Pinpoint the cell where the given text exists, returning its [X, Y] midpoint coordinate. 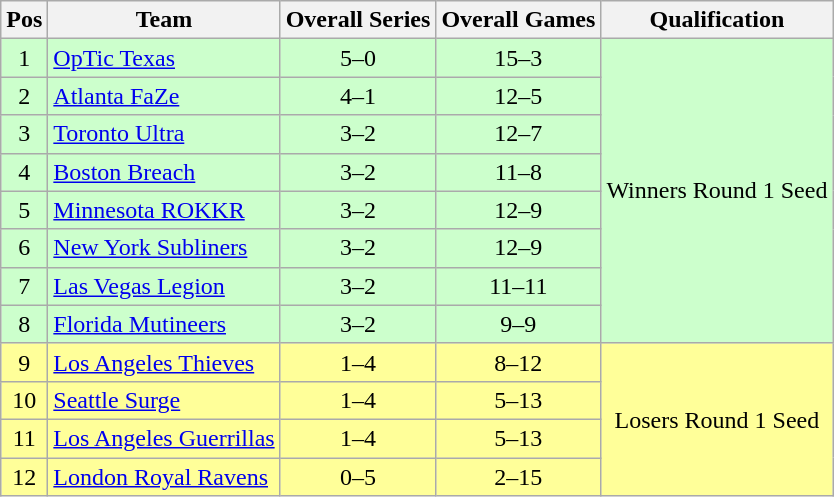
10 [24, 400]
2–15 [518, 477]
1 [24, 58]
5–0 [358, 58]
4 [24, 172]
9 [24, 362]
Florida Mutineers [164, 324]
11–8 [518, 172]
5 [24, 210]
12 [24, 477]
4–1 [358, 96]
12–5 [518, 96]
OpTic Texas [164, 58]
11 [24, 438]
London Royal Ravens [164, 477]
Winners Round 1 Seed [717, 191]
15–3 [518, 58]
6 [24, 248]
12–7 [518, 134]
Los Angeles Guerrillas [164, 438]
Boston Breach [164, 172]
Las Vegas Legion [164, 286]
Team [164, 20]
Minnesota ROKKR [164, 210]
8–12 [518, 362]
Los Angeles Thieves [164, 362]
Pos [24, 20]
Atlanta FaZe [164, 96]
Overall Games [518, 20]
9–9 [518, 324]
New York Subliners [164, 248]
Toronto Ultra [164, 134]
Qualification [717, 20]
0–5 [358, 477]
2 [24, 96]
7 [24, 286]
Seattle Surge [164, 400]
3 [24, 134]
Overall Series [358, 20]
8 [24, 324]
Losers Round 1 Seed [717, 419]
11–11 [518, 286]
